For the text-containing cell, return its midpoint in [x, y] coordinate format. 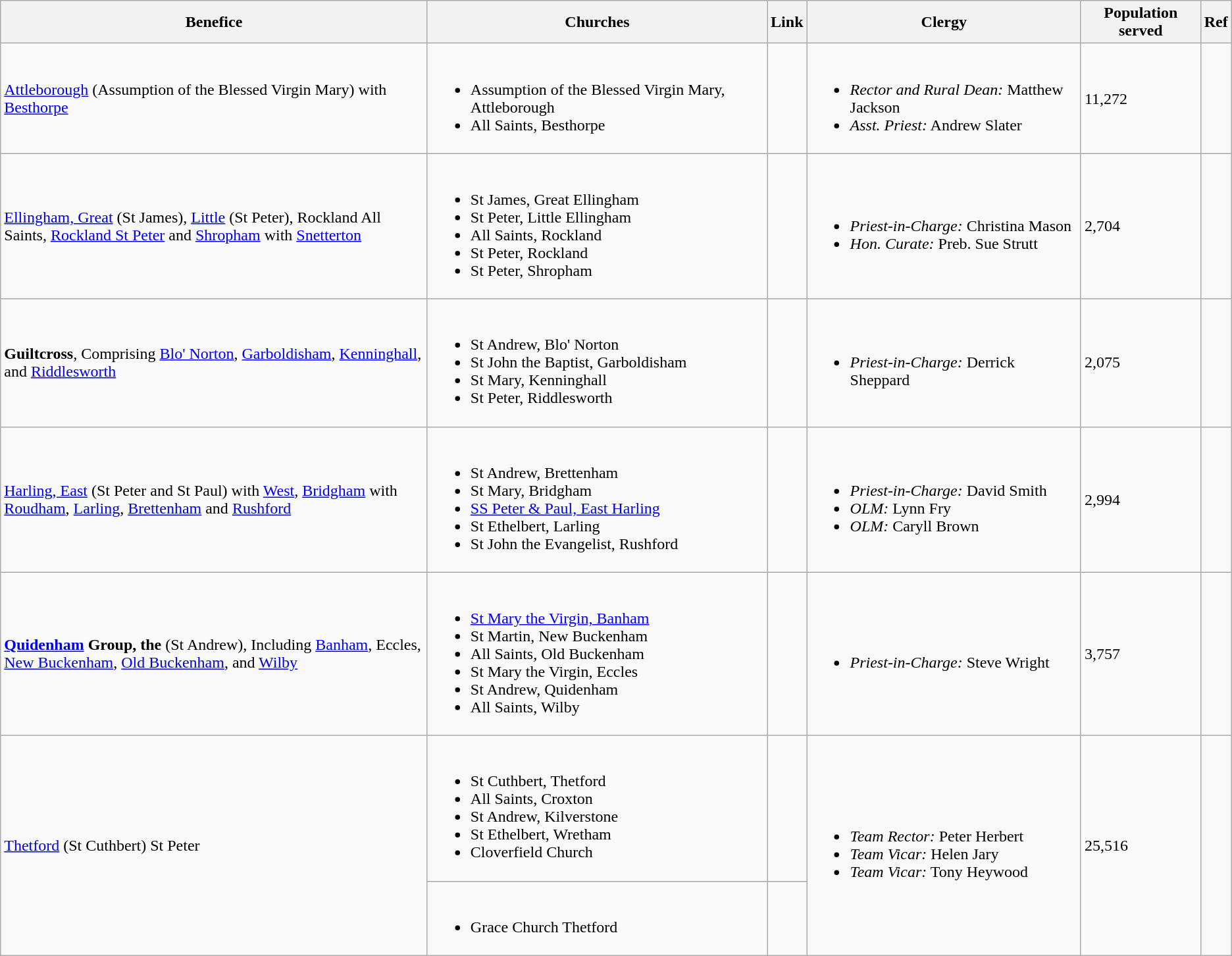
Assumption of the Blessed Virgin Mary, AttleboroughAll Saints, Besthorpe [597, 99]
2,704 [1141, 226]
St Andrew, Blo' NortonSt John the Baptist, GarboldishamSt Mary, KenninghallSt Peter, Riddlesworth [597, 363]
Link [787, 22]
Clergy [944, 22]
St Andrew, BrettenhamSt Mary, BridghamSS Peter & Paul, East HarlingSt Ethelbert, LarlingSt John the Evangelist, Rushford [597, 499]
St Cuthbert, ThetfordAll Saints, CroxtonSt Andrew, KilverstoneSt Ethelbert, WrethamCloverfield Church [597, 809]
2,994 [1141, 499]
Thetford (St Cuthbert) St Peter [215, 845]
St James, Great EllinghamSt Peter, Little EllinghamAll Saints, RocklandSt Peter, RocklandSt Peter, Shropham [597, 226]
Quidenham Group, the (St Andrew), Including Banham, Eccles, New Buckenham, Old Buckenham, and Wilby [215, 654]
Harling, East (St Peter and St Paul) with West, Bridgham with Roudham, Larling, Brettenham and Rushford [215, 499]
Benefice [215, 22]
Attleborough (Assumption of the Blessed Virgin Mary) with Besthorpe [215, 99]
Guiltcross, Comprising Blo' Norton, Garboldisham, Kenninghall, and Riddlesworth [215, 363]
Priest-in-Charge: David SmithOLM: Lynn FryOLM: Caryll Brown [944, 499]
St Mary the Virgin, BanhamSt Martin, New BuckenhamAll Saints, Old BuckenhamSt Mary the Virgin, EcclesSt Andrew, QuidenhamAll Saints, Wilby [597, 654]
Ref [1216, 22]
2,075 [1141, 363]
Rector and Rural Dean: Matthew JacksonAsst. Priest: Andrew Slater [944, 99]
3,757 [1141, 654]
25,516 [1141, 845]
Priest-in-Charge: Derrick Sheppard [944, 363]
Population served [1141, 22]
Churches [597, 22]
Ellingham, Great (St James), Little (St Peter), Rockland All Saints, Rockland St Peter and Shropham with Snetterton [215, 226]
Priest-in-Charge: Christina MasonHon. Curate: Preb. Sue Strutt [944, 226]
Priest-in-Charge: Steve Wright [944, 654]
Grace Church Thetford [597, 918]
11,272 [1141, 99]
Team Rector: Peter HerbertTeam Vicar: Helen JaryTeam Vicar: Tony Heywood [944, 845]
